Pinpoint the cell where the given text exists, returning its (x, y) midpoint coordinate. 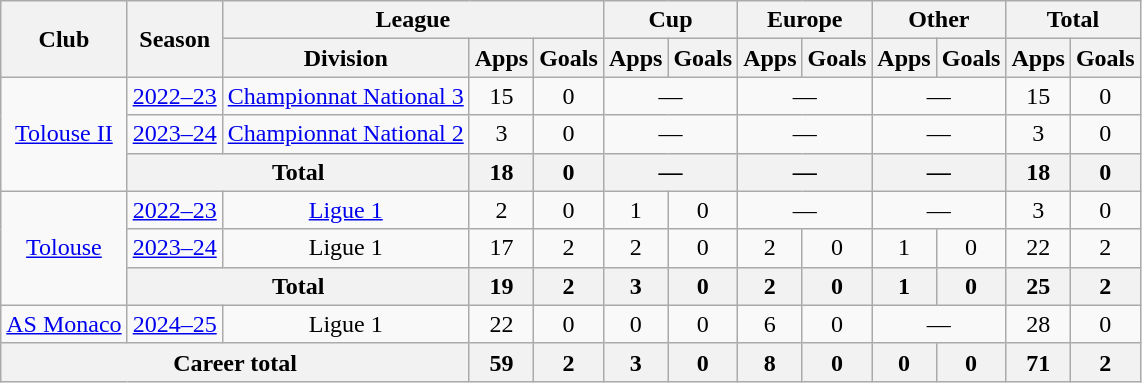
Tolouse (64, 248)
Club (64, 39)
Championnat National 3 (346, 96)
19 (501, 286)
8 (770, 362)
Season (174, 39)
Championnat National 2 (346, 134)
Europe (805, 20)
Career total (235, 362)
25 (1038, 286)
17 (501, 248)
Other (939, 20)
Division (346, 58)
AS Monaco (64, 324)
League (412, 20)
6 (770, 324)
71 (1038, 362)
Cup (670, 20)
59 (501, 362)
Tolouse II (64, 134)
28 (1038, 324)
2024–25 (174, 324)
